Provide the [x, y] coordinate of the cell's center where the given text is located.  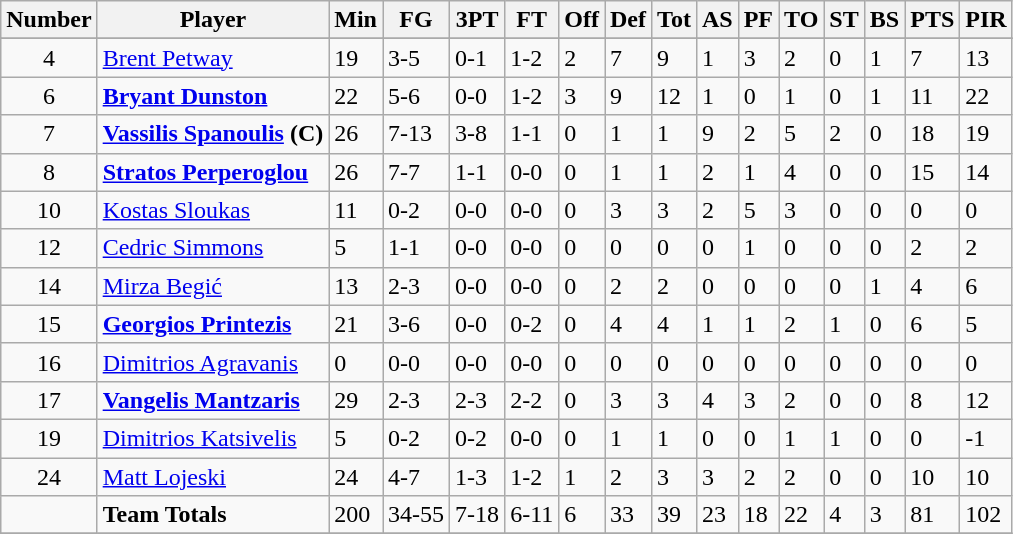
33 [628, 515]
Team Totals [213, 515]
Kostas Sloukas [213, 210]
Off [582, 20]
Brent Petway [213, 58]
21 [356, 324]
Player [213, 20]
ST [844, 20]
Matt Lojeski [213, 477]
81 [932, 515]
3-6 [416, 324]
17 [49, 400]
3PT [478, 20]
AS [717, 20]
Cedric Simmons [213, 248]
7-13 [416, 134]
29 [356, 400]
Mirza Begić [213, 286]
PIR [986, 20]
FG [416, 20]
7-18 [478, 515]
Dimitrios Katsivelis [213, 438]
7-7 [416, 172]
1-3 [478, 477]
Number [49, 20]
Stratos Perperoglou [213, 172]
-1 [986, 438]
102 [986, 515]
34-55 [416, 515]
Vassilis Spanoulis (C) [213, 134]
39 [674, 515]
Dimitrios Agravanis [213, 362]
23 [717, 515]
Def [628, 20]
PTS [932, 20]
Tot [674, 20]
Vangelis Mantzaris [213, 400]
3-8 [478, 134]
FT [532, 20]
3-5 [416, 58]
TO [802, 20]
Bryant Dunston [213, 96]
4-7 [416, 477]
0-1 [478, 58]
2-2 [532, 400]
Georgios Printezis [213, 324]
Min [356, 20]
5-6 [416, 96]
BS [884, 20]
PF [758, 20]
16 [49, 362]
6-11 [532, 515]
200 [356, 515]
